Identify which cell holds the provided text, then report its (x, y) central coordinate. 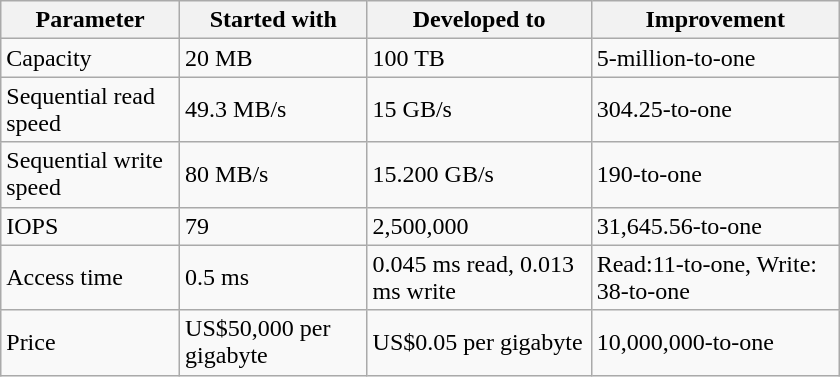
5-million-to-one (715, 58)
190-to-one (715, 174)
Improvement (715, 20)
Sequential read speed (90, 110)
10,000,000-to-one (715, 342)
Access time (90, 278)
15.200 GB/s (479, 174)
15 GB/s (479, 110)
Price (90, 342)
0.045 ms read, 0.013 ms write (479, 278)
49.3 MB/s (274, 110)
IOPS (90, 226)
100 TB (479, 58)
79 (274, 226)
Developed to (479, 20)
US$50,000 per gigabyte (274, 342)
Sequential write speed (90, 174)
Capacity (90, 58)
304.25-to-one (715, 110)
Read:11-to-one, Write: 38-to-one (715, 278)
20 MB (274, 58)
US$0.05 per gigabyte (479, 342)
31,645.56-to-one (715, 226)
0.5 ms (274, 278)
2,500,000 (479, 226)
80 MB/s (274, 174)
Started with (274, 20)
Parameter (90, 20)
